Capture the cell that displays the provided text and extract its [x, y] central coordinate. 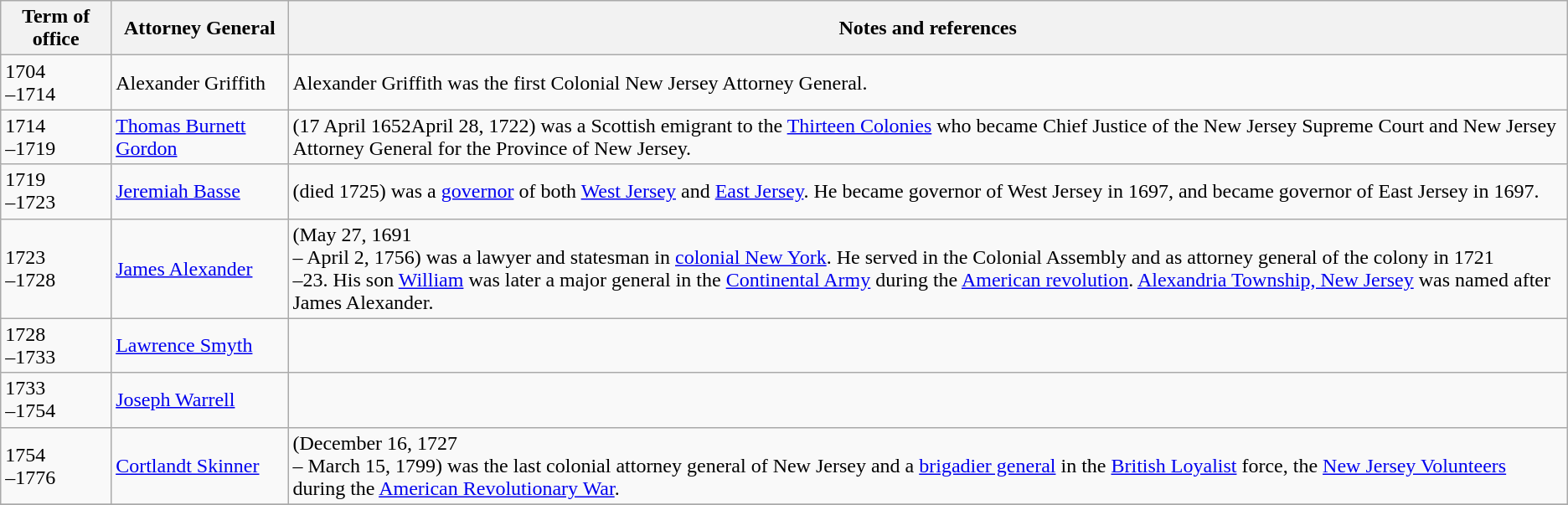
1704–1714 [56, 82]
1719–1723 [56, 191]
1754–1776 [56, 466]
Alexander Griffith was the first Colonial New Jersey Attorney General. [928, 82]
Notes and references [928, 28]
Cortlandt Skinner [199, 466]
Alexander Griffith [199, 82]
1714–1719 [56, 137]
Joseph Warrell [199, 400]
1733–1754 [56, 400]
Lawrence Smyth [199, 345]
James Alexander [199, 268]
Attorney General [199, 28]
1728–1733 [56, 345]
Term of office [56, 28]
Thomas Burnett Gordon [199, 137]
1723–1728 [56, 268]
Jeremiah Basse [199, 191]
